Find where the given text appears and provide that cell's center as [x, y] coordinate. 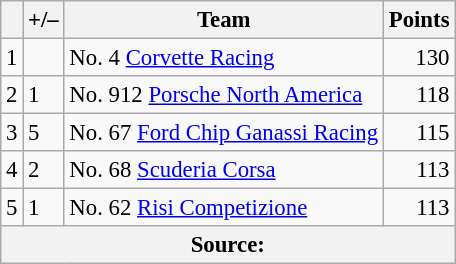
No. 68 Scuderia Corsa [224, 170]
No. 62 Risi Competizione [224, 208]
Source: [228, 245]
Team [224, 20]
No. 912 Porsche North America [224, 95]
118 [418, 95]
Points [418, 20]
115 [418, 133]
+/– [44, 20]
No. 4 Corvette Racing [224, 58]
4 [12, 170]
3 [12, 133]
130 [418, 58]
No. 67 Ford Chip Ganassi Racing [224, 133]
